Output the (X, Y) coordinate of the center of the cell containing the given text.  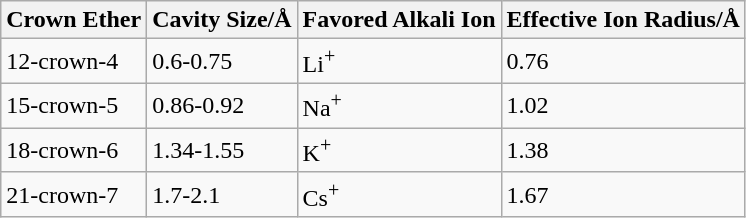
1.34-1.55 (222, 150)
18-crown-6 (74, 150)
K+ (399, 150)
0.86-0.92 (222, 106)
1.02 (623, 106)
12-crown-4 (74, 62)
Na+ (399, 106)
0.76 (623, 62)
Favored Alkali Ion (399, 20)
0.6-0.75 (222, 62)
1.67 (623, 194)
Cavity Size/Å (222, 20)
Li+ (399, 62)
1.38 (623, 150)
21-crown-7 (74, 194)
Crown Ether (74, 20)
15-crown-5 (74, 106)
Cs+ (399, 194)
1.7-2.1 (222, 194)
Effective Ion Radius/Å (623, 20)
